Determine the (X, Y) coordinate at the center of the cell enclosing the given text.  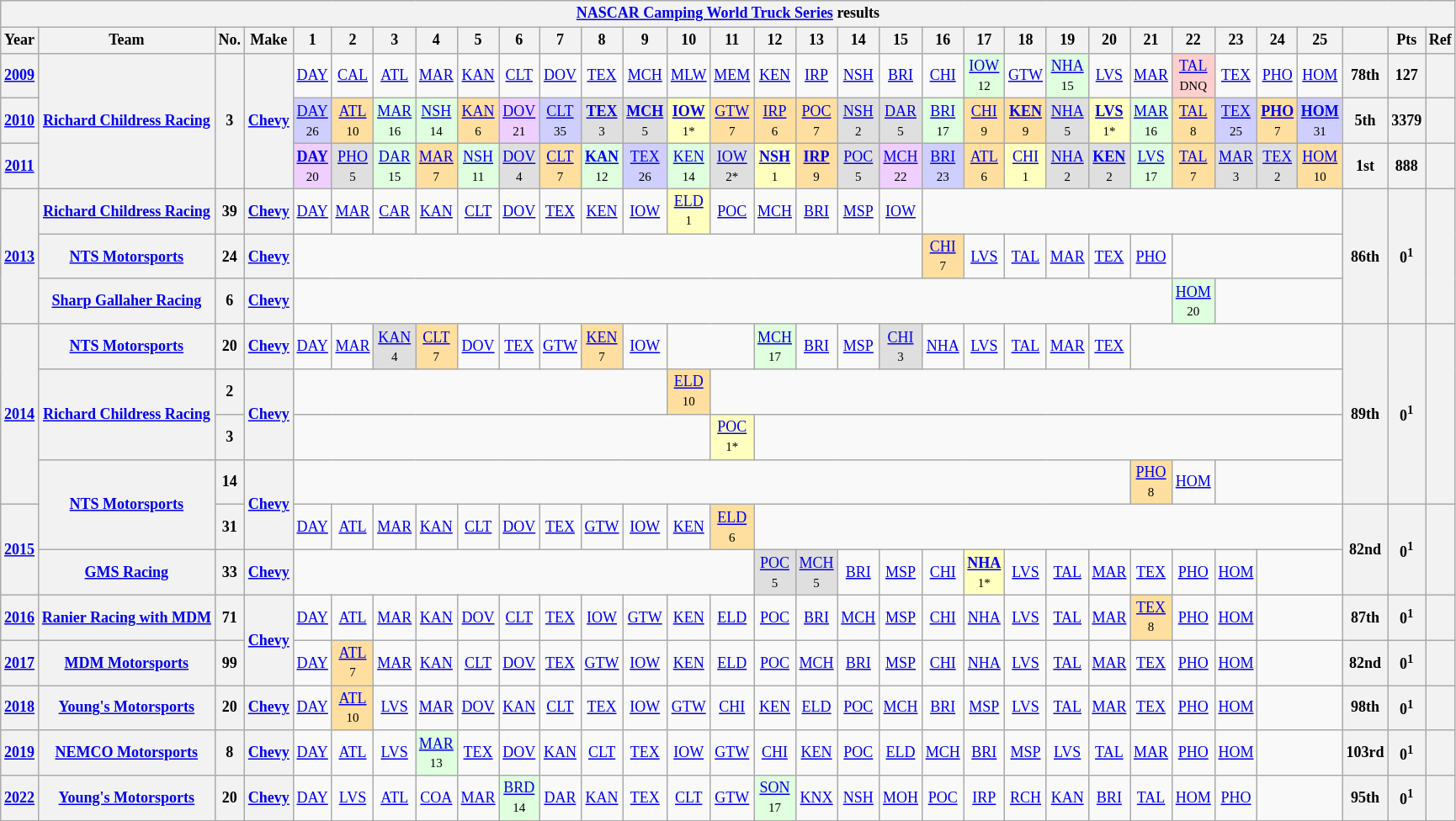
2009 (20, 76)
NHA5 (1067, 121)
2019 (20, 753)
19 (1067, 40)
NEMCO Motorsports (126, 753)
2014 (20, 414)
ELD1 (688, 211)
NASCAR Camping World Truck Series results (728, 13)
MAR3 (1235, 166)
ATL6 (985, 166)
Ref (1441, 40)
MOH (901, 798)
86th (1365, 256)
TEX26 (645, 166)
DAR (561, 798)
TALDNQ (1193, 76)
DAR5 (901, 121)
POC1* (732, 437)
Ranier Racing with MDM (126, 617)
13 (816, 40)
PHO8 (1151, 482)
4 (437, 40)
LVS17 (1151, 166)
MDM Motorsports (126, 663)
NHA2 (1067, 166)
11 (732, 40)
NSH14 (437, 121)
ELD10 (688, 392)
MLW (688, 76)
TEX2 (1278, 166)
SON17 (775, 798)
1st (1365, 166)
2015 (20, 550)
TAL7 (1193, 166)
3379 (1407, 121)
22 (1193, 40)
2022 (20, 798)
CHI9 (985, 121)
LVS1* (1109, 121)
95th (1365, 798)
GMS Racing (126, 572)
15 (901, 40)
Team (126, 40)
127 (1407, 76)
IOW12 (985, 76)
KEN2 (1109, 166)
KNX (816, 798)
CAL (353, 76)
CHI7 (943, 257)
31 (229, 527)
2013 (20, 256)
MEM (732, 76)
TEX3 (602, 121)
2017 (20, 663)
2016 (20, 617)
ELD6 (732, 527)
HOM10 (1320, 166)
39 (229, 211)
10 (688, 40)
MAR7 (437, 166)
ATL7 (353, 663)
NSH2 (858, 121)
21 (1151, 40)
7 (561, 40)
IRP9 (816, 166)
888 (1407, 166)
KEN7 (602, 347)
CHI1 (1026, 166)
HOM31 (1320, 121)
DOV21 (519, 121)
Make (268, 40)
78th (1365, 76)
12 (775, 40)
Pts (1407, 40)
CAR (395, 211)
MAR13 (437, 753)
Year (20, 40)
Sharp Gallaher Racing (126, 301)
POC7 (816, 121)
CHI3 (901, 347)
NHA15 (1067, 76)
16 (943, 40)
PHO5 (353, 166)
GTW7 (732, 121)
CLT35 (561, 121)
PHO7 (1278, 121)
89th (1365, 414)
DAR15 (395, 166)
MCH22 (901, 166)
99 (229, 663)
25 (1320, 40)
COA (437, 798)
HOM20 (1193, 301)
71 (229, 617)
DOV4 (519, 166)
IRP6 (775, 121)
RCH (1026, 798)
NSH1 (775, 166)
98th (1365, 707)
2010 (20, 121)
9 (645, 40)
NSH11 (478, 166)
1 (312, 40)
18 (1026, 40)
17 (985, 40)
87th (1365, 617)
BRD14 (519, 798)
DAY20 (312, 166)
BRI17 (943, 121)
2011 (20, 166)
KAN4 (395, 347)
No. (229, 40)
MCH17 (775, 347)
23 (1235, 40)
TEX8 (1151, 617)
IOW1* (688, 121)
2018 (20, 707)
BRI23 (943, 166)
TAL8 (1193, 121)
DAY26 (312, 121)
NHA1* (985, 572)
KAN6 (478, 121)
IOW2* (732, 166)
5 (478, 40)
KAN12 (602, 166)
33 (229, 572)
103rd (1365, 753)
5th (1365, 121)
KEN14 (688, 166)
TEX25 (1235, 121)
KEN9 (1026, 121)
